Determine the (x, y) coordinate at the center of the cell enclosing the given text.  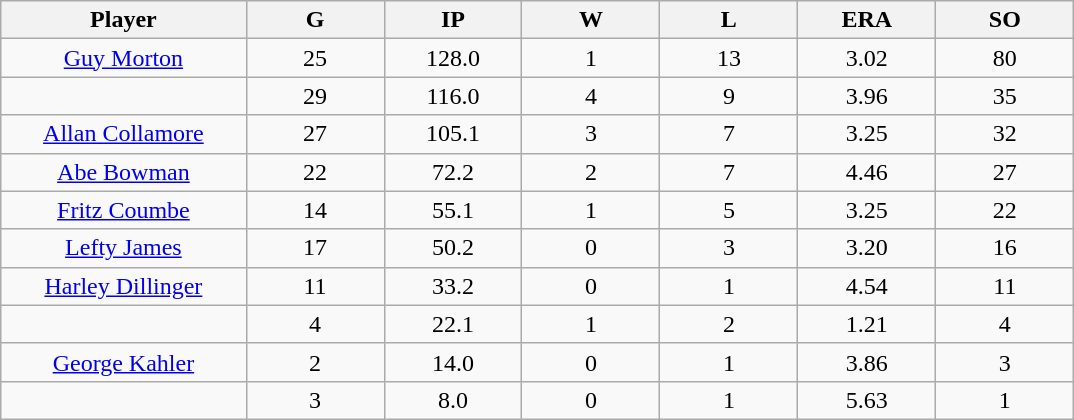
W (591, 20)
George Kahler (124, 362)
1.21 (867, 324)
17 (315, 248)
3.96 (867, 96)
4.54 (867, 286)
105.1 (453, 134)
G (315, 20)
14 (315, 210)
35 (1005, 96)
5.63 (867, 400)
80 (1005, 58)
5 (729, 210)
ERA (867, 20)
3.02 (867, 58)
Fritz Coumbe (124, 210)
13 (729, 58)
Harley Dillinger (124, 286)
32 (1005, 134)
16 (1005, 248)
25 (315, 58)
Allan Collamore (124, 134)
29 (315, 96)
72.2 (453, 172)
L (729, 20)
Guy Morton (124, 58)
IP (453, 20)
55.1 (453, 210)
3.20 (867, 248)
8.0 (453, 400)
Player (124, 20)
9 (729, 96)
Lefty James (124, 248)
33.2 (453, 286)
SO (1005, 20)
116.0 (453, 96)
4.46 (867, 172)
128.0 (453, 58)
3.86 (867, 362)
Abe Bowman (124, 172)
14.0 (453, 362)
22.1 (453, 324)
50.2 (453, 248)
